For the text-containing cell, return its midpoint in (X, Y) coordinate format. 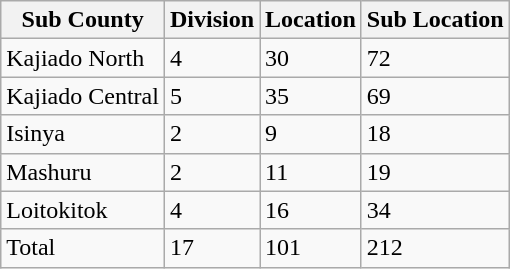
18 (435, 134)
Location (311, 20)
101 (311, 248)
30 (311, 58)
Sub County (83, 20)
9 (311, 134)
11 (311, 172)
34 (435, 210)
69 (435, 96)
Sub Location (435, 20)
35 (311, 96)
17 (212, 248)
Loitokitok (83, 210)
72 (435, 58)
Kajiado North (83, 58)
Isinya (83, 134)
212 (435, 248)
Mashuru (83, 172)
16 (311, 210)
Division (212, 20)
19 (435, 172)
Kajiado Central (83, 96)
5 (212, 96)
Total (83, 248)
